Locate the cell with the specified text and output its [x, y] center coordinate. 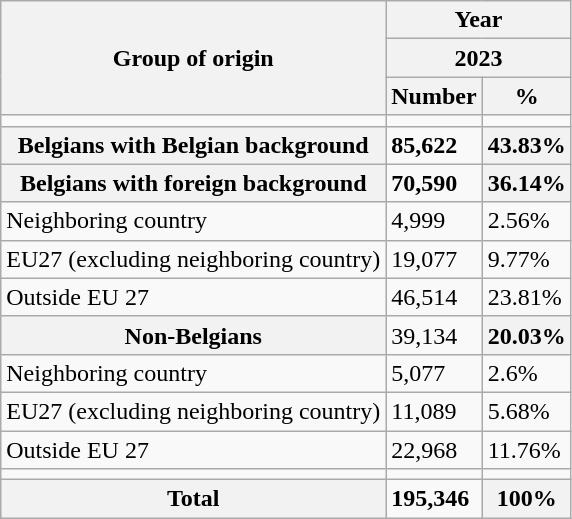
85,622 [434, 145]
23.81% [526, 297]
39,134 [434, 335]
Total [194, 499]
195,346 [434, 499]
70,590 [434, 183]
4,999 [434, 221]
2.6% [526, 373]
46,514 [434, 297]
Belgians with Belgian background [194, 145]
2.56% [526, 221]
Number [434, 96]
20.03% [526, 335]
% [526, 96]
Group of origin [194, 58]
9.77% [526, 259]
11.76% [526, 449]
Year [478, 20]
Non-Belgians [194, 335]
100% [526, 499]
5.68% [526, 411]
19,077 [434, 259]
36.14% [526, 183]
5,077 [434, 373]
2023 [478, 58]
43.83% [526, 145]
Belgians with foreign background [194, 183]
22,968 [434, 449]
11,089 [434, 411]
